Determine the [x, y] coordinate at the center of the cell enclosing the given text.  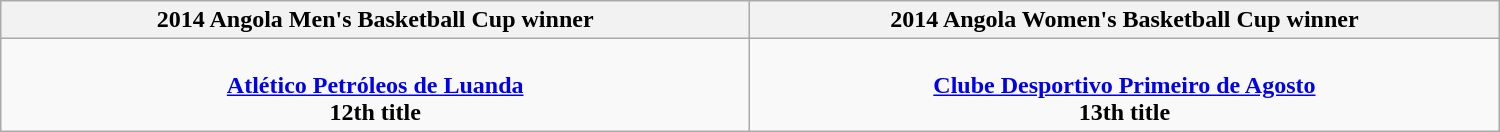
Clube Desportivo Primeiro de Agosto13th title [1125, 85]
Atlético Petróleos de Luanda12th title [376, 85]
2014 Angola Men's Basketball Cup winner [376, 20]
2014 Angola Women's Basketball Cup winner [1125, 20]
